Detect which cell encompasses the target text, then output its [X, Y] center coordinate. 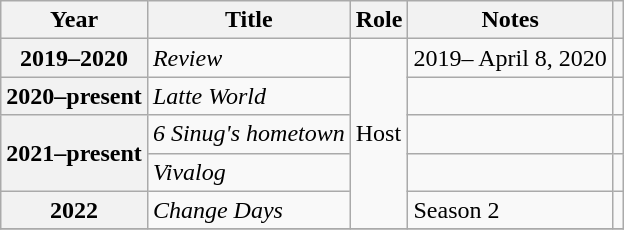
Vivalog [248, 172]
Latte World [248, 96]
Notes [510, 20]
Role [379, 20]
Season 2 [510, 210]
2022 [74, 210]
2021–present [74, 153]
6 Sinug's hometown [248, 134]
2020–present [74, 96]
Year [74, 20]
Title [248, 20]
Review [248, 58]
Change Days [248, 210]
2019– April 8, 2020 [510, 58]
2019–2020 [74, 58]
Host [379, 134]
